Return [x, y] of the center of cell containing provided text 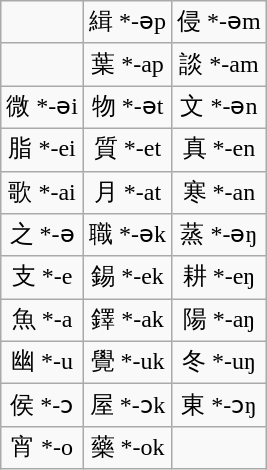
藥 *-ok [127, 448]
侵 *-əm [220, 22]
侯 *-ɔ [42, 406]
幽 *-u [42, 362]
月 *-at [127, 192]
冬 *-uŋ [220, 362]
耕 *-eŋ [220, 278]
談 *-am [220, 64]
緝 *-əp [127, 22]
支 *-e [42, 278]
質 *-et [127, 150]
蒸 *-əŋ [220, 236]
鐸 *-ak [127, 320]
覺 *-uk [127, 362]
葉 *-ap [127, 64]
文 *-ən [220, 108]
錫 *-ek [127, 278]
物 *-ət [127, 108]
寒 *-an [220, 192]
之 *-ə [42, 236]
宵 *-o [42, 448]
脂 *-ei [42, 150]
職 *-ək [127, 236]
魚 *-a [42, 320]
東 *-ɔŋ [220, 406]
歌 *-ai [42, 192]
屋 *-ɔk [127, 406]
微 *-əi [42, 108]
陽 *-aŋ [220, 320]
真 *-en [220, 150]
